Locate the cell with the specified text and output its (X, Y) center coordinate. 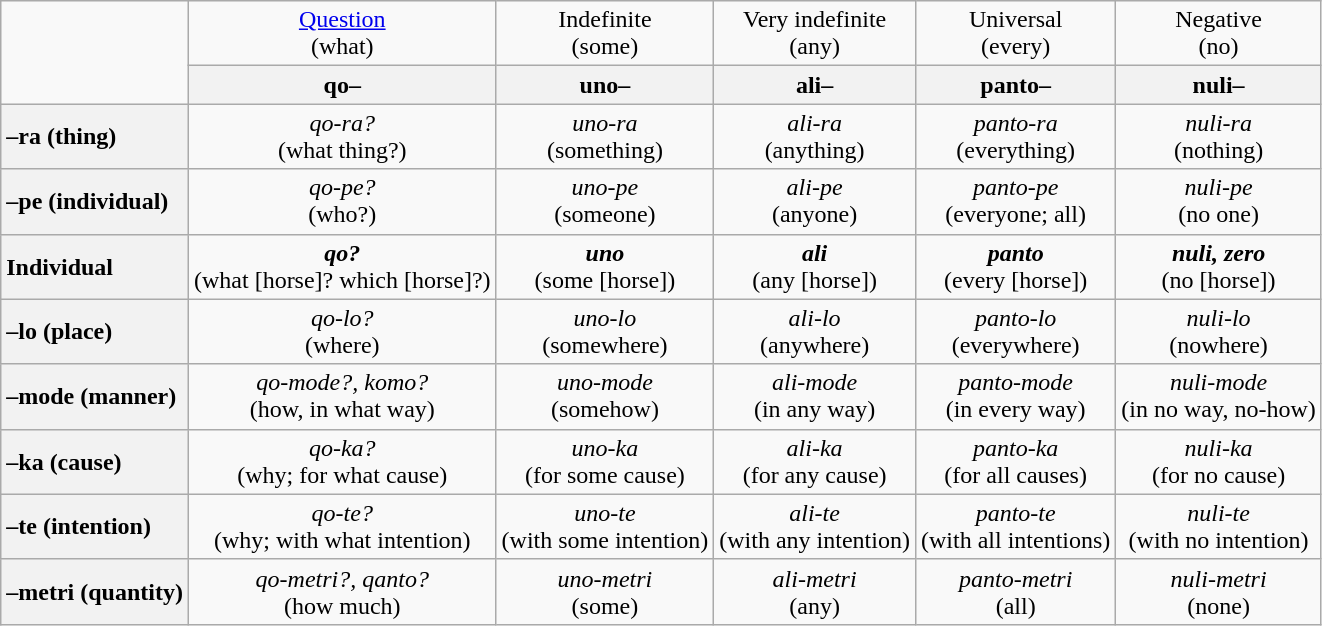
uno-ra(something) (605, 136)
nuli, zero(no [horse]) (1218, 266)
panto-ra(everything) (1015, 136)
–te (intention) (95, 526)
–lo (place) (95, 332)
panto-metri(all) (1015, 592)
qo-mode?, komo?(how, in what way) (342, 396)
–metri (quantity) (95, 592)
nuli-ra(nothing) (1218, 136)
Negative(no) (1218, 34)
–mode (manner) (95, 396)
ali-lo(anywhere) (815, 332)
nuli-pe(no one) (1218, 202)
ali-metri(any) (815, 592)
qo-pe?(who?) (342, 202)
uno-pe(someone) (605, 202)
nuli-ka(for no cause) (1218, 462)
ali-te(with any intention) (815, 526)
–pe (individual) (95, 202)
ali-ra(anything) (815, 136)
panto-lo(everywhere) (1015, 332)
panto-pe(everyone; all) (1015, 202)
uno-lo(somewhere) (605, 332)
nuli-mode(in no way, no-how) (1218, 396)
Individual (95, 266)
ali– (815, 85)
qo– (342, 85)
–ka (cause) (95, 462)
nuli-metri(none) (1218, 592)
qo-metri?, qanto?(how much) (342, 592)
uno-mode(somehow) (605, 396)
panto– (1015, 85)
qo?(what [horse]? which [horse]?) (342, 266)
uno– (605, 85)
Question(what) (342, 34)
ali-pe(anyone) (815, 202)
qo-ka?(why; for what cause) (342, 462)
qo-ra?(what thing?) (342, 136)
Universal(every) (1015, 34)
qo-lo?(where) (342, 332)
ali-ka(for any cause) (815, 462)
Indefinite(some) (605, 34)
uno(some [horse]) (605, 266)
uno-ka(for some cause) (605, 462)
panto-ka(for all causes) (1015, 462)
qo-te?(why; with what intention) (342, 526)
–ra (thing) (95, 136)
panto-te(with all intentions) (1015, 526)
nuli-te(with no intention) (1218, 526)
panto(every [horse]) (1015, 266)
nuli– (1218, 85)
panto-mode(in every way) (1015, 396)
ali(any [horse]) (815, 266)
uno-te(with some intention) (605, 526)
ali-mode(in any way) (815, 396)
Very indefinite(any) (815, 34)
nuli-lo(nowhere) (1218, 332)
uno-metri(some) (605, 592)
